Output the [x, y] coordinate of the center of the cell containing the given text.  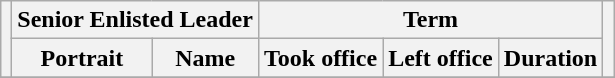
Portrait [82, 58]
Duration [550, 58]
Senior Enlisted Leader [136, 20]
Name [205, 58]
Term [430, 20]
Took office [320, 58]
Left office [441, 58]
